Output the [X, Y] coordinate of the center of the cell containing the given text.  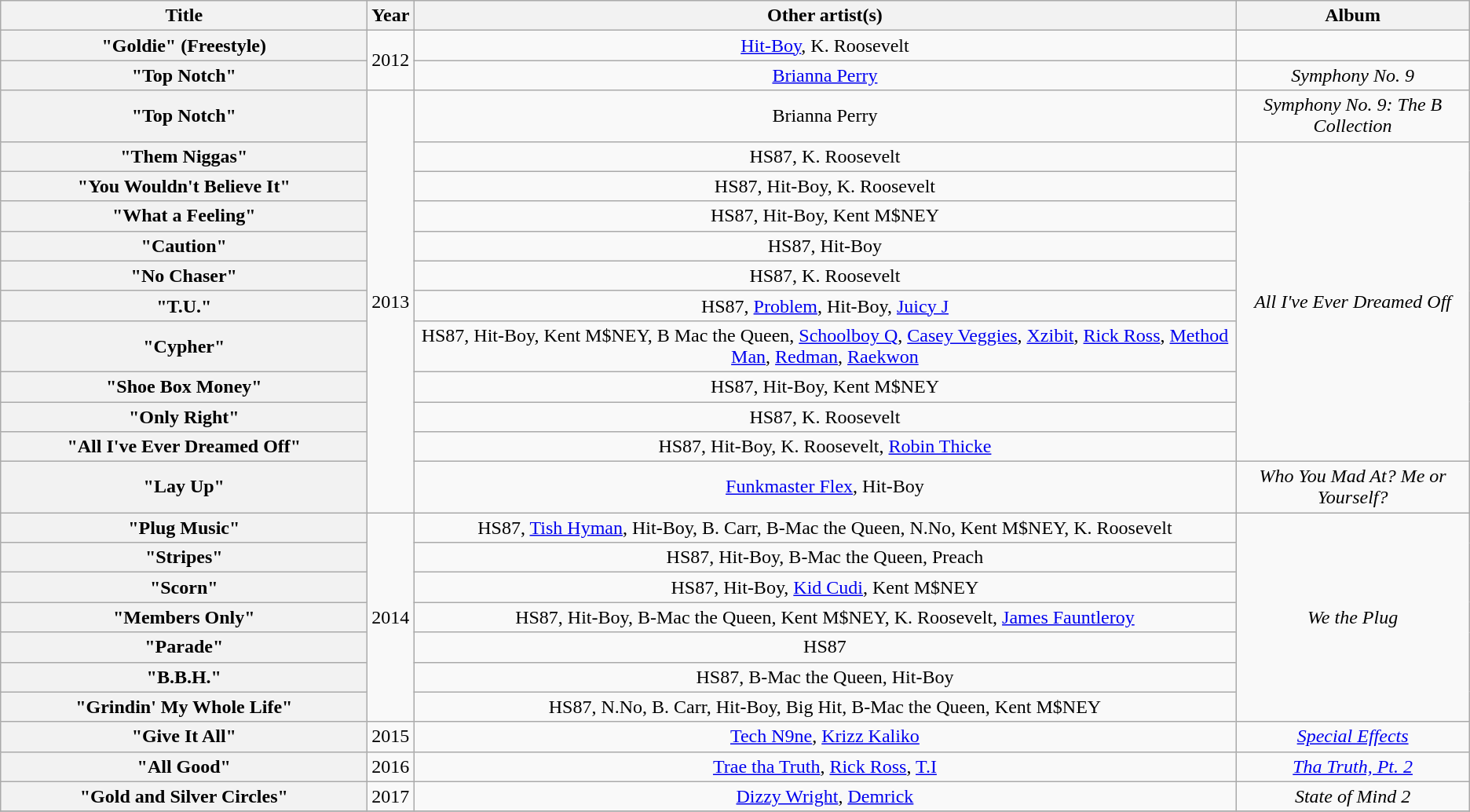
"Cypher" [184, 346]
"Parade" [184, 647]
"Gold and Silver Circles" [184, 796]
Dizzy Wright, Demrick [825, 796]
"Goldie" (Freestyle) [184, 46]
"Shoe Box Money" [184, 386]
HS87, Hit-Boy, K. Roosevelt [825, 186]
"Stripes" [184, 558]
HS87, Hit-Boy, B-Mac the Queen, Preach [825, 558]
2013 [391, 302]
2016 [391, 766]
Album [1352, 16]
HS87 [825, 647]
Symphony No. 9 [1352, 75]
HS87, Problem, Hit-Boy, Juicy J [825, 305]
2012 [391, 60]
Special Effects [1352, 737]
Tha Truth, Pt. 2 [1352, 766]
"Caution" [184, 246]
Year [391, 16]
Who You Mad At? Me or Yourself? [1352, 487]
"Give It All" [184, 737]
"B.B.H." [184, 677]
"Only Right" [184, 417]
Symphony No. 9: The B Collection [1352, 116]
Funkmaster Flex, Hit-Boy [825, 487]
HS87, Hit-Boy, K. Roosevelt, Robin Thicke [825, 447]
"You Wouldn't Believe It" [184, 186]
"Them Niggas" [184, 156]
We the Plug [1352, 617]
State of Mind 2 [1352, 796]
Hit-Boy, K. Roosevelt [825, 46]
HS87, N.No, B. Carr, Hit-Boy, Big Hit, B-Mac the Queen, Kent M$NEY [825, 707]
"What a Feeling" [184, 216]
HS87, B-Mac the Queen, Hit-Boy [825, 677]
"Lay Up" [184, 487]
2014 [391, 617]
"Grindin' My Whole Life" [184, 707]
HS87, Hit-Boy, Kid Cudi, Kent M$NEY [825, 587]
All I've Ever Dreamed Off [1352, 302]
Tech N9ne, Krizz Kaliko [825, 737]
"All I've Ever Dreamed Off" [184, 447]
2015 [391, 737]
"Scorn" [184, 587]
HS87, Hit-Boy [825, 246]
"Members Only" [184, 617]
HS87, Tish Hyman, Hit-Boy, B. Carr, B-Mac the Queen, N.No, Kent M$NEY, K. Roosevelt [825, 528]
Other artist(s) [825, 16]
HS87, Hit-Boy, B-Mac the Queen, Kent M$NEY, K. Roosevelt, James Fauntleroy [825, 617]
"Plug Music" [184, 528]
"T.U." [184, 305]
Trae tha Truth, Rick Ross, T.I [825, 766]
2017 [391, 796]
HS87, Hit-Boy, Kent M$NEY, B Mac the Queen, Schoolboy Q, Casey Veggies, Xzibit, Rick Ross, Method Man, Redman, Raekwon [825, 346]
Title [184, 16]
"No Chaser" [184, 276]
"All Good" [184, 766]
